Search for the cell housing the specified text and yield its (x, y) center coordinate. 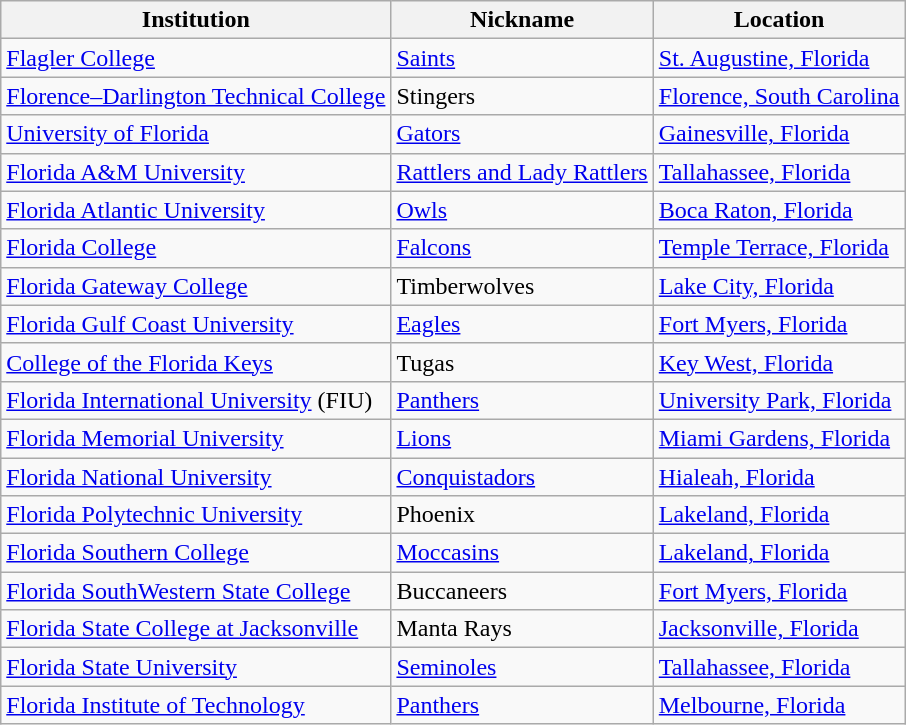
Temple Terrace, Florida (779, 248)
Florence–Darlington Technical College (196, 96)
Florida College (196, 248)
Florida SouthWestern State College (196, 591)
Owls (522, 210)
Gators (522, 134)
Timberwolves (522, 286)
Miami Gardens, Florida (779, 438)
St. Augustine, Florida (779, 58)
Buccaneers (522, 591)
Florida Gulf Coast University (196, 324)
Florida Southern College (196, 553)
Lake City, Florida (779, 286)
Florida A&M University (196, 172)
Florida State College at Jacksonville (196, 629)
Florida International University (FIU) (196, 400)
Florida National University (196, 477)
Seminoles (522, 667)
Melbourne, Florida (779, 705)
Key West, Florida (779, 362)
Florida Gateway College (196, 286)
Saints (522, 58)
Hialeah, Florida (779, 477)
Gainesville, Florida (779, 134)
Florida Atlantic University (196, 210)
Moccasins (522, 553)
Florida State University (196, 667)
Jacksonville, Florida (779, 629)
Location (779, 20)
Eagles (522, 324)
Florida Institute of Technology (196, 705)
University Park, Florida (779, 400)
Flagler College (196, 58)
University of Florida (196, 134)
Falcons (522, 248)
Institution (196, 20)
Lions (522, 438)
Tugas (522, 362)
Boca Raton, Florida (779, 210)
Florence, South Carolina (779, 96)
Conquistadors (522, 477)
Rattlers and Lady Rattlers (522, 172)
College of the Florida Keys (196, 362)
Manta Rays (522, 629)
Florida Polytechnic University (196, 515)
Nickname (522, 20)
Florida Memorial University (196, 438)
Phoenix (522, 515)
Stingers (522, 96)
